Search for the cell housing the specified text and yield its [X, Y] center coordinate. 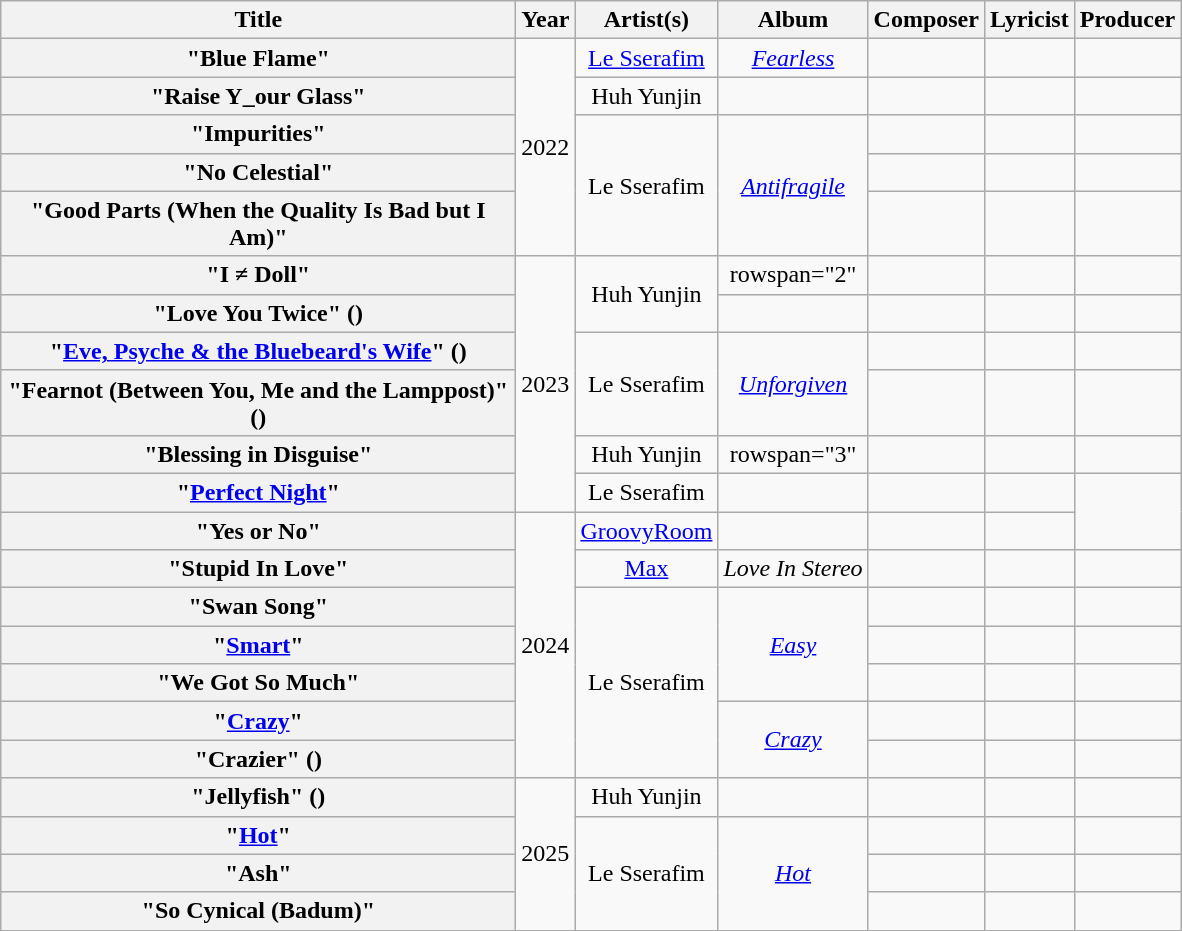
"Crazy" [258, 721]
Unforgiven [793, 384]
Lyricist [1029, 20]
"We Got So Much" [258, 683]
"Good Parts (When the Quality Is Bad but I Am)" [258, 224]
rowspan="2" [793, 275]
"Smart" [258, 645]
"Blue Flame" [258, 58]
"Hot" [258, 835]
GroovyRoom [646, 531]
Year [546, 20]
"Blessing in Disguise" [258, 454]
"Raise Y_our Glass" [258, 96]
Artist(s) [646, 20]
2024 [546, 645]
"So Cynical (Badum)" [258, 911]
Love In Stereo [793, 569]
Title [258, 20]
2025 [546, 854]
"Ash" [258, 873]
2023 [546, 384]
"Swan Song" [258, 607]
2022 [546, 148]
"I ≠ Doll" [258, 275]
Album [793, 20]
"Yes or No" [258, 531]
"Eve, Psyche & the Bluebeard's Wife" () [258, 351]
rowspan="3" [793, 454]
Fearless [793, 58]
"Fearnot (Between You, Me and the Lamppost)" () [258, 402]
Antifragile [793, 186]
Producer [1128, 20]
"Impurities" [258, 134]
Easy [793, 645]
"Crazier" () [258, 759]
"Stupid In Love" [258, 569]
"No Celestial" [258, 172]
Crazy [793, 740]
Composer [926, 20]
"Perfect Night" [258, 492]
Hot [793, 873]
"Jellyfish" () [258, 797]
"Love You Twice" () [258, 313]
Max [646, 569]
